Capture the cell that displays the provided text and extract its (x, y) central coordinate. 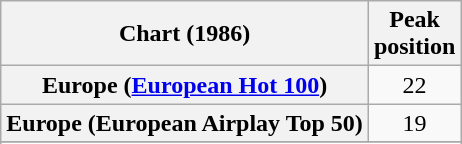
Peakposition (414, 34)
19 (414, 123)
Chart (1986) (185, 34)
22 (414, 85)
Europe (European Airplay Top 50) (185, 123)
Europe (European Hot 100) (185, 85)
